For the text-containing cell, return its midpoint in [X, Y] coordinate format. 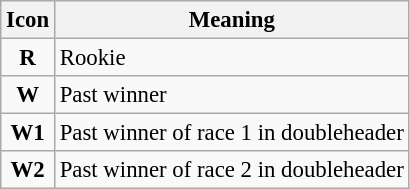
W2 [28, 170]
Meaning [232, 20]
R [28, 58]
Past winner of race 1 in doubleheader [232, 133]
Past winner [232, 95]
W [28, 95]
Rookie [232, 58]
Past winner of race 2 in doubleheader [232, 170]
Icon [28, 20]
W1 [28, 133]
